Return the [x, y] coordinate for the center point of the cell that contains the specified text.  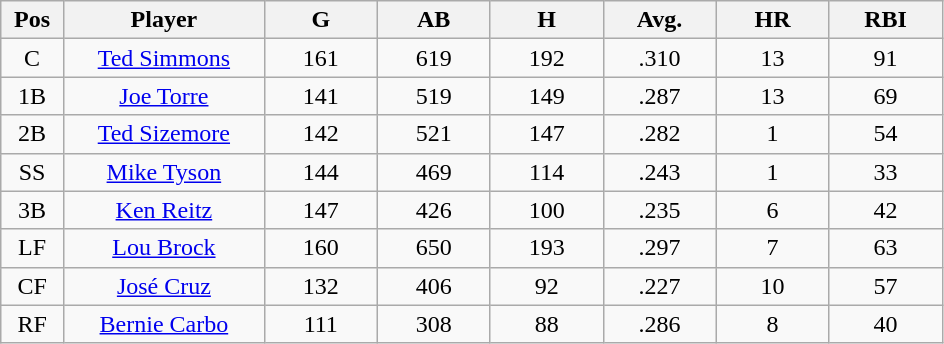
.310 [660, 58]
RBI [886, 20]
CF [32, 286]
HR [772, 20]
142 [320, 134]
100 [546, 210]
José Cruz [164, 286]
88 [546, 324]
C [32, 58]
8 [772, 324]
RF [32, 324]
469 [434, 172]
Avg. [660, 20]
AB [434, 20]
7 [772, 248]
57 [886, 286]
42 [886, 210]
Lou Brock [164, 248]
Mike Tyson [164, 172]
H [546, 20]
LF [32, 248]
10 [772, 286]
Ken Reitz [164, 210]
192 [546, 58]
.286 [660, 324]
G [320, 20]
Player [164, 20]
Pos [32, 20]
160 [320, 248]
114 [546, 172]
91 [886, 58]
2B [32, 134]
40 [886, 324]
132 [320, 286]
.282 [660, 134]
SS [32, 172]
Ted Simmons [164, 58]
Bernie Carbo [164, 324]
63 [886, 248]
.243 [660, 172]
3B [32, 210]
69 [886, 96]
111 [320, 324]
Ted Sizemore [164, 134]
141 [320, 96]
.235 [660, 210]
.287 [660, 96]
308 [434, 324]
149 [546, 96]
161 [320, 58]
6 [772, 210]
650 [434, 248]
54 [886, 134]
426 [434, 210]
.227 [660, 286]
406 [434, 286]
Joe Torre [164, 96]
519 [434, 96]
92 [546, 286]
33 [886, 172]
193 [546, 248]
.297 [660, 248]
1B [32, 96]
619 [434, 58]
144 [320, 172]
521 [434, 134]
